From the cell containing the given text, extract its center point as [X, Y] coordinate. 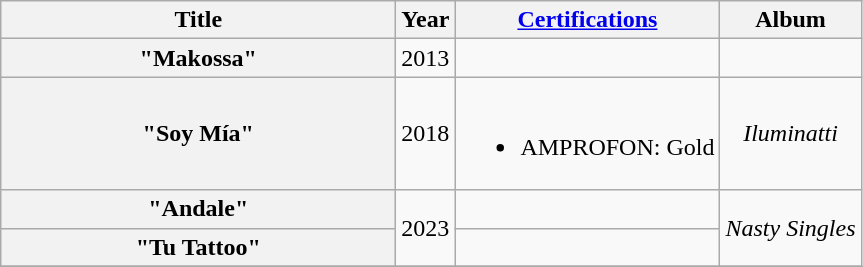
Album [790, 20]
Year [426, 20]
2013 [426, 58]
Nasty Singles [790, 228]
"Makossa" [198, 58]
Title [198, 20]
Iluminatti [790, 134]
Certifications [588, 20]
"Tu Tattoo" [198, 247]
2023 [426, 228]
"Soy Mía" [198, 134]
AMPROFON: Gold [588, 134]
2018 [426, 134]
"Andale" [198, 209]
